Return the [X, Y] coordinate for the center point of the cell that contains the specified text.  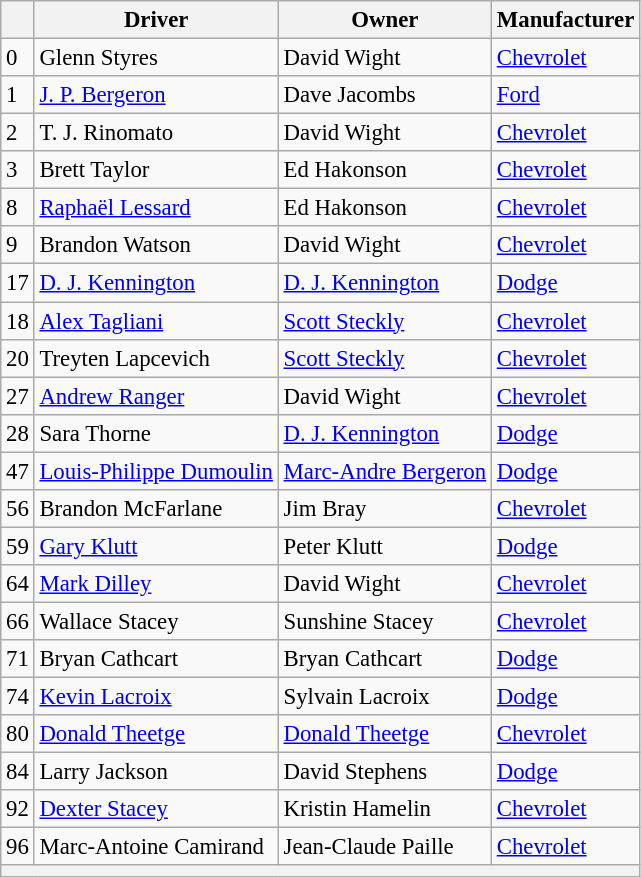
84 [18, 772]
Sara Thorne [156, 433]
Kevin Lacroix [156, 697]
Manufacturer [565, 20]
20 [18, 358]
18 [18, 321]
Dave Jacombs [384, 95]
T. J. Rinomato [156, 133]
Peter Klutt [384, 546]
Marc-Antoine Camirand [156, 847]
Treyten Lapcevich [156, 358]
Glenn Styres [156, 58]
Mark Dilley [156, 584]
Sunshine Stacey [384, 621]
28 [18, 433]
8 [18, 208]
Marc-Andre Bergeron [384, 471]
1 [18, 95]
Wallace Stacey [156, 621]
Jean-Claude Paille [384, 847]
Louis-Philippe Dumoulin [156, 471]
3 [18, 170]
74 [18, 697]
Owner [384, 20]
92 [18, 809]
59 [18, 546]
47 [18, 471]
Larry Jackson [156, 772]
Jim Bray [384, 509]
David Stephens [384, 772]
2 [18, 133]
Driver [156, 20]
96 [18, 847]
Andrew Ranger [156, 396]
64 [18, 584]
Gary Klutt [156, 546]
0 [18, 58]
27 [18, 396]
Brandon McFarlane [156, 509]
Alex Tagliani [156, 321]
80 [18, 734]
Sylvain Lacroix [384, 697]
17 [18, 283]
Raphaël Lessard [156, 208]
Dexter Stacey [156, 809]
56 [18, 509]
Kristin Hamelin [384, 809]
Brandon Watson [156, 245]
J. P. Bergeron [156, 95]
71 [18, 659]
Brett Taylor [156, 170]
9 [18, 245]
Ford [565, 95]
66 [18, 621]
